Scan for the cell matching the given text and deliver its [x, y] coordinate at center. 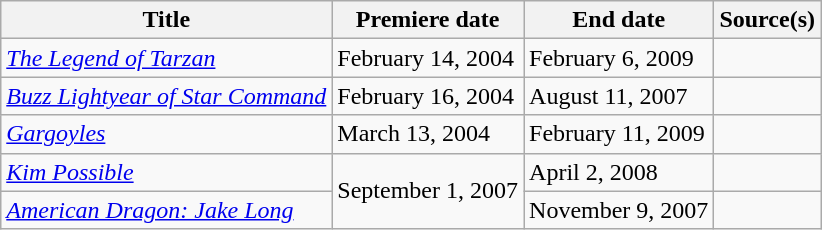
September 1, 2007 [428, 191]
Premiere date [428, 20]
March 13, 2004 [428, 134]
February 14, 2004 [428, 58]
February 6, 2009 [619, 58]
Source(s) [768, 20]
Buzz Lightyear of Star Command [166, 96]
Title [166, 20]
End date [619, 20]
April 2, 2008 [619, 172]
Gargoyles [166, 134]
November 9, 2007 [619, 210]
August 11, 2007 [619, 96]
February 16, 2004 [428, 96]
The Legend of Tarzan [166, 58]
Kim Possible [166, 172]
February 11, 2009 [619, 134]
American Dragon: Jake Long [166, 210]
